Return the [X, Y] coordinate for the center point of the cell that contains the specified text.  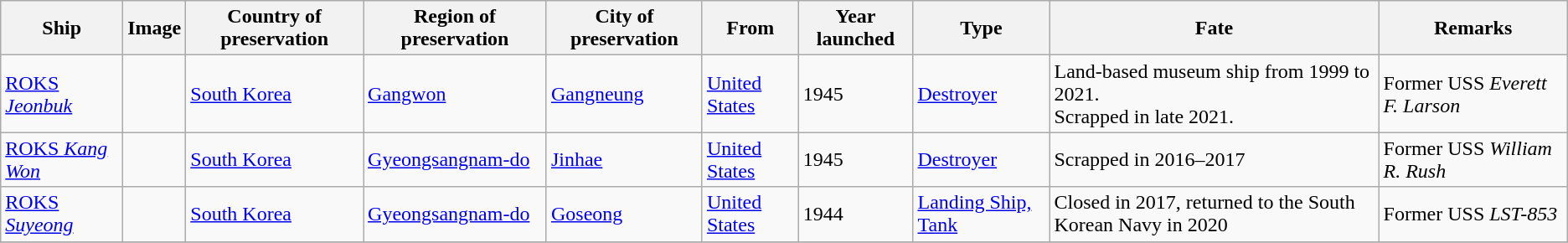
Region of preservation [456, 28]
Former USS William R. Rush [1473, 159]
Ship [62, 28]
Year launched [856, 28]
Gangwon [456, 94]
Remarks [1473, 28]
ROKS Suyeong [62, 215]
ROKS Jeonbuk [62, 94]
Former USS LST-853 [1473, 215]
Jinhae [624, 159]
Former USS Everett F. Larson [1473, 94]
Image [154, 28]
Fate [1215, 28]
Landing Ship, Tank [982, 215]
Type [982, 28]
Scrapped in 2016–2017 [1215, 159]
Goseong [624, 215]
Gangneung [624, 94]
Closed in 2017, returned to the South Korean Navy in 2020 [1215, 215]
ROKS Kang Won [62, 159]
1944 [856, 215]
Land-based museum ship from 1999 to 2021.Scrapped in late 2021. [1215, 94]
City of preservation [624, 28]
Country of preservation [275, 28]
From [750, 28]
